Capture the cell that displays the provided text and extract its (X, Y) central coordinate. 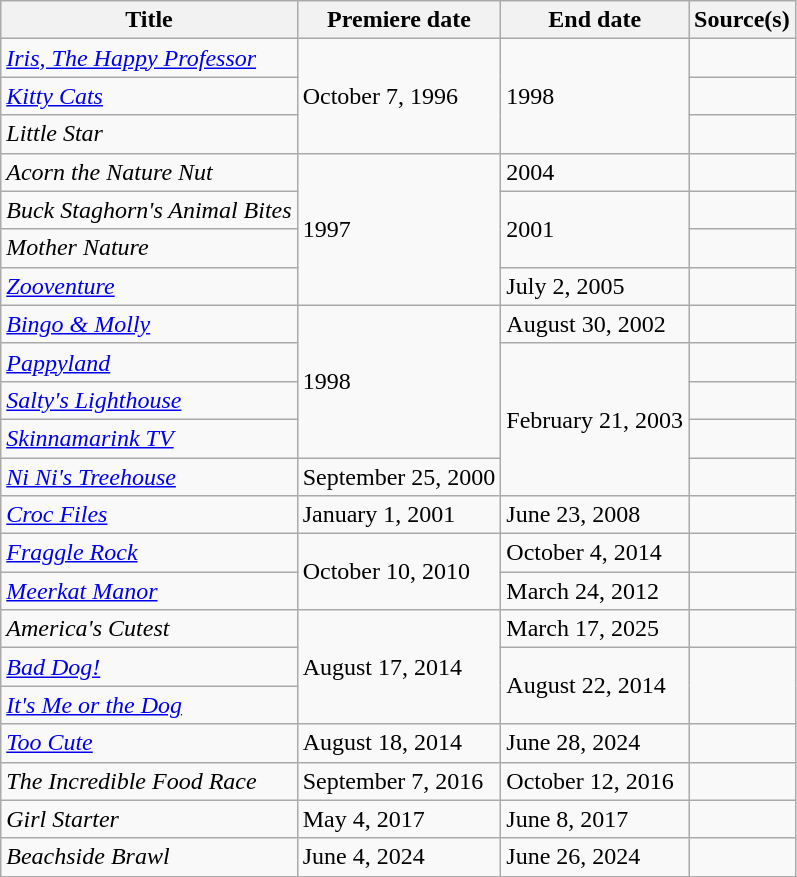
January 1, 2001 (399, 515)
June 28, 2024 (595, 743)
End date (595, 20)
Beachside Brawl (149, 857)
Bingo & Molly (149, 324)
Zooventure (149, 286)
Croc Files (149, 515)
Skinnamarink TV (149, 438)
Buck Staghorn's Animal Bites (149, 210)
July 2, 2005 (595, 286)
June 26, 2024 (595, 857)
October 10, 2010 (399, 572)
October 12, 2016 (595, 781)
Salty's Lighthouse (149, 400)
September 25, 2000 (399, 477)
Kitty Cats (149, 96)
August 18, 2014 (399, 743)
Little Star (149, 134)
Mother Nature (149, 248)
Iris, The Happy Professor (149, 58)
Pappyland (149, 362)
Premiere date (399, 20)
It's Me or the Dog (149, 705)
Too Cute (149, 743)
March 24, 2012 (595, 591)
October 7, 1996 (399, 96)
1997 (399, 229)
America's Cutest (149, 629)
May 4, 2017 (399, 819)
August 30, 2002 (595, 324)
August 17, 2014 (399, 667)
2001 (595, 229)
Source(s) (742, 20)
The Incredible Food Race (149, 781)
September 7, 2016 (399, 781)
Fraggle Rock (149, 553)
Acorn the Nature Nut (149, 172)
Ni Ni's Treehouse (149, 477)
June 8, 2017 (595, 819)
October 4, 2014 (595, 553)
2004 (595, 172)
June 23, 2008 (595, 515)
Girl Starter (149, 819)
March 17, 2025 (595, 629)
Bad Dog! (149, 667)
August 22, 2014 (595, 686)
Meerkat Manor (149, 591)
February 21, 2003 (595, 419)
June 4, 2024 (399, 857)
Title (149, 20)
